Scan for the cell matching the given text and deliver its [x, y] coordinate at center. 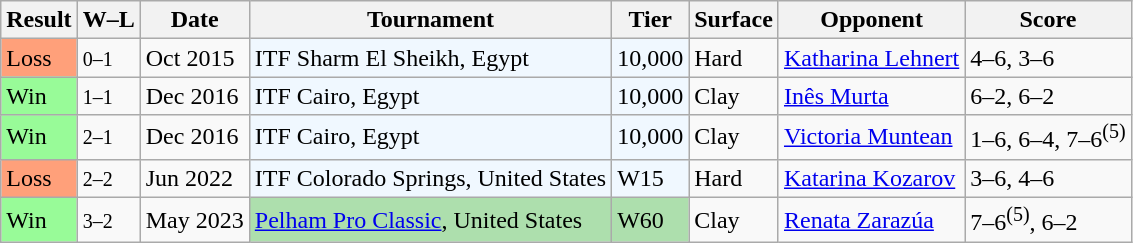
1–1 [108, 96]
1–6, 6–4, 7–6(5) [1048, 138]
W15 [650, 178]
Surface [734, 20]
7–6(5), 6–2 [1048, 220]
3–2 [108, 220]
4–6, 3–6 [1048, 58]
May 2023 [194, 220]
Score [1048, 20]
Katharina Lehnert [871, 58]
Result [39, 20]
Victoria Muntean [871, 138]
2–2 [108, 178]
Pelham Pro Classic, United States [430, 220]
ITF Sharm El Sheikh, Egypt [430, 58]
W–L [108, 20]
Jun 2022 [194, 178]
6–2, 6–2 [1048, 96]
Tier [650, 20]
Renata Zarazúa [871, 220]
Inês Murta [871, 96]
Oct 2015 [194, 58]
ITF Colorado Springs, United States [430, 178]
0–1 [108, 58]
W60 [650, 220]
Tournament [430, 20]
3–6, 4–6 [1048, 178]
2–1 [108, 138]
Katarina Kozarov [871, 178]
Date [194, 20]
Opponent [871, 20]
